Search for the cell housing the specified text and yield its (x, y) center coordinate. 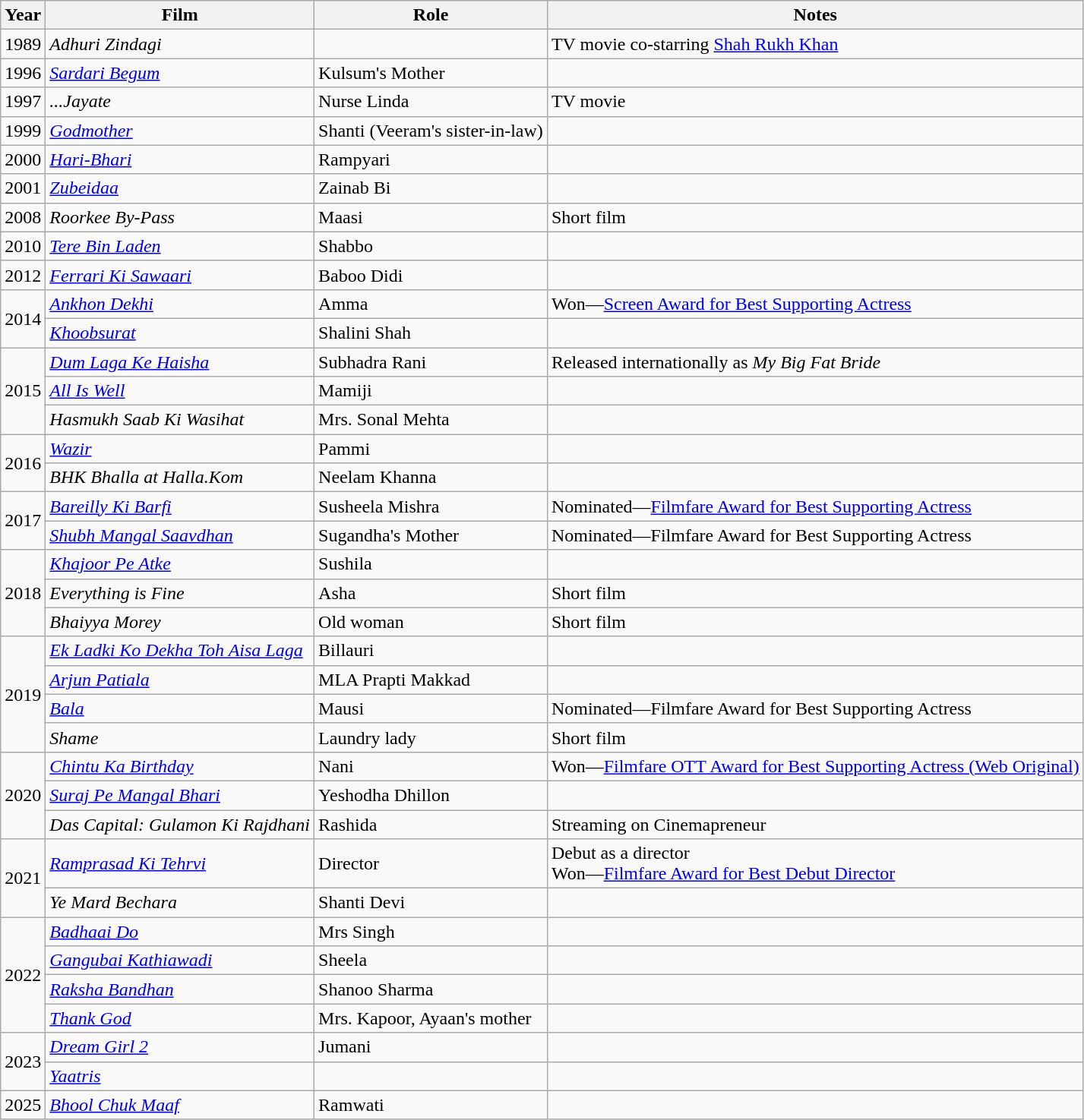
Khoobsurat (180, 333)
Godmother (180, 131)
2010 (23, 246)
Bala (180, 708)
Mrs. Kapoor, Ayaan's mother (431, 1018)
Gangubai Kathiawadi (180, 961)
1989 (23, 44)
Director (431, 864)
2023 (23, 1062)
Hasmukh Saab Ki Wasihat (180, 420)
Tere Bin Laden (180, 246)
2021 (23, 878)
Bareilly Ki Barfi (180, 506)
1999 (23, 131)
Jumani (431, 1047)
BHK Bhalla at Halla.Kom (180, 478)
Notes (815, 15)
Ramwati (431, 1105)
Billauri (431, 651)
2019 (23, 694)
Mausi (431, 708)
Shanoo Sharma (431, 989)
Badhaai Do (180, 932)
Das Capital: Gulamon Ki Rajdhani (180, 824)
Won—Screen Award for Best Supporting Actress (815, 304)
Ye Mard Bechara (180, 903)
Chintu Ka Birthday (180, 766)
Old woman (431, 622)
Mrs Singh (431, 932)
Released internationally as My Big Fat Bride (815, 362)
Dum Laga Ke Haisha (180, 362)
Debut as a directorWon—Filmfare Award for Best Debut Director (815, 864)
Ek Ladki Ko Dekha Toh Aisa Laga (180, 651)
Susheela Mishra (431, 506)
2001 (23, 188)
2018 (23, 593)
2022 (23, 975)
Kulsum's Mother (431, 73)
Thank God (180, 1018)
Shabbo (431, 246)
Yaatris (180, 1076)
Nani (431, 766)
Ramprasad Ki Tehrvi (180, 864)
...Jayate (180, 102)
Khajoor Pe Atke (180, 564)
TV movie co-starring Shah Rukh Khan (815, 44)
TV movie (815, 102)
1996 (23, 73)
2000 (23, 159)
Streaming on Cinemapreneur (815, 824)
Zubeidaa (180, 188)
2017 (23, 521)
Rashida (431, 824)
Ankhon Dekhi (180, 304)
Sugandha's Mother (431, 535)
Bhaiyya Morey (180, 622)
2008 (23, 217)
Laundry lady (431, 737)
2015 (23, 391)
Pammi (431, 449)
Shubh Mangal Saavdhan (180, 535)
Roorkee By-Pass (180, 217)
Mamiji (431, 391)
Yeshodha Dhillon (431, 795)
Hari-Bhari (180, 159)
Wazir (180, 449)
Suraj Pe Mangal Bhari (180, 795)
Amma (431, 304)
Role (431, 15)
1997 (23, 102)
Subhadra Rani (431, 362)
2016 (23, 463)
Adhuri Zindagi (180, 44)
Sardari Begum (180, 73)
Maasi (431, 217)
2025 (23, 1105)
Shame (180, 737)
Bhool Chuk Maaf (180, 1105)
MLA Prapti Makkad (431, 680)
Raksha Bandhan (180, 989)
Asha (431, 593)
2012 (23, 275)
Sushila (431, 564)
Arjun Patiala (180, 680)
Sheela (431, 961)
2014 (23, 318)
Won—Filmfare OTT Award for Best Supporting Actress (Web Original) (815, 766)
Mrs. Sonal Mehta (431, 420)
Nurse Linda (431, 102)
Rampyari (431, 159)
Zainab Bi (431, 188)
Ferrari Ki Sawaari (180, 275)
Everything is Fine (180, 593)
Baboo Didi (431, 275)
Shalini Shah (431, 333)
Film (180, 15)
Shanti Devi (431, 903)
Neelam Khanna (431, 478)
2020 (23, 795)
All Is Well (180, 391)
Shanti (Veeram's sister-in-law) (431, 131)
Year (23, 15)
Dream Girl 2 (180, 1047)
